From the cell containing the given text, extract its center point as [X, Y] coordinate. 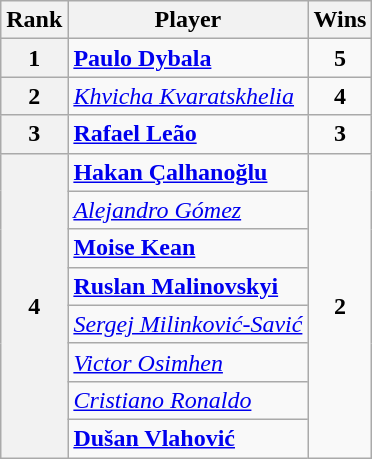
Ruslan Malinovskyi [188, 286]
5 [340, 58]
Rank [34, 20]
Cristiano Ronaldo [188, 400]
Dušan Vlahović [188, 438]
Rafael Leão [188, 134]
1 [34, 58]
Alejandro Gómez [188, 210]
Player [188, 20]
Paulo Dybala [188, 58]
Hakan Çalhanoğlu [188, 172]
Khvicha Kvaratskhelia [188, 96]
Wins [340, 20]
Victor Osimhen [188, 362]
Moise Kean [188, 248]
Sergej Milinković-Savić [188, 324]
